Return the [X, Y] coordinate for the center point of the cell that contains the specified text.  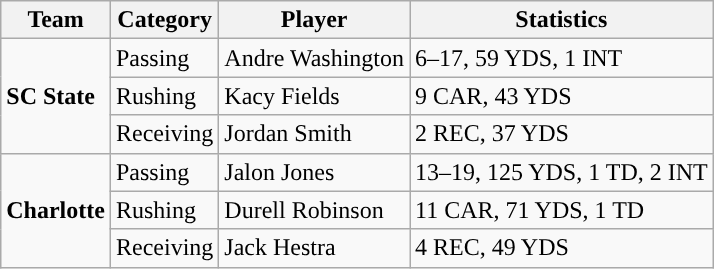
Jordan Smith [314, 134]
Statistics [562, 20]
Jalon Jones [314, 172]
Durell Robinson [314, 210]
Kacy Fields [314, 96]
4 REC, 49 YDS [562, 248]
Category [164, 20]
Andre Washington [314, 58]
SC State [56, 96]
Jack Hestra [314, 248]
11 CAR, 71 YDS, 1 TD [562, 210]
9 CAR, 43 YDS [562, 96]
13–19, 125 YDS, 1 TD, 2 INT [562, 172]
Charlotte [56, 210]
6–17, 59 YDS, 1 INT [562, 58]
2 REC, 37 YDS [562, 134]
Player [314, 20]
Team [56, 20]
